Search for the cell housing the specified text and yield its (X, Y) center coordinate. 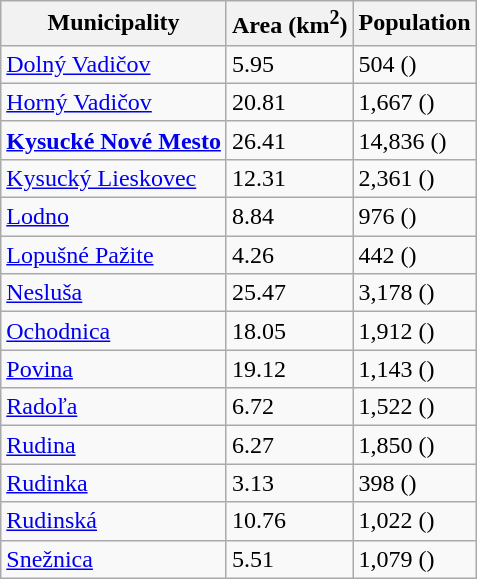
3,178 () (414, 293)
3.13 (290, 483)
Povina (114, 369)
976 () (414, 217)
Kysucké Nové Mesto (114, 140)
1,079 () (414, 559)
Snežnica (114, 559)
Nesluša (114, 293)
1,143 () (414, 369)
398 () (414, 483)
Population (414, 24)
10.76 (290, 521)
18.05 (290, 331)
26.41 (290, 140)
Horný Vadičov (114, 102)
20.81 (290, 102)
19.12 (290, 369)
2,361 () (414, 178)
Municipality (114, 24)
Area (km2) (290, 24)
1,667 () (414, 102)
1,022 () (414, 521)
Rudinská (114, 521)
Lodno (114, 217)
504 () (414, 64)
1,912 () (414, 331)
6.27 (290, 445)
1,850 () (414, 445)
25.47 (290, 293)
Kysucký Lieskovec (114, 178)
442 () (414, 255)
12.31 (290, 178)
1,522 () (414, 407)
6.72 (290, 407)
8.84 (290, 217)
Ochodnica (114, 331)
14,836 () (414, 140)
Lopušné Pažite (114, 255)
5.95 (290, 64)
Rudina (114, 445)
Rudinka (114, 483)
4.26 (290, 255)
Radoľa (114, 407)
Dolný Vadičov (114, 64)
5.51 (290, 559)
